Pinpoint the cell where the given text exists, returning its (X, Y) midpoint coordinate. 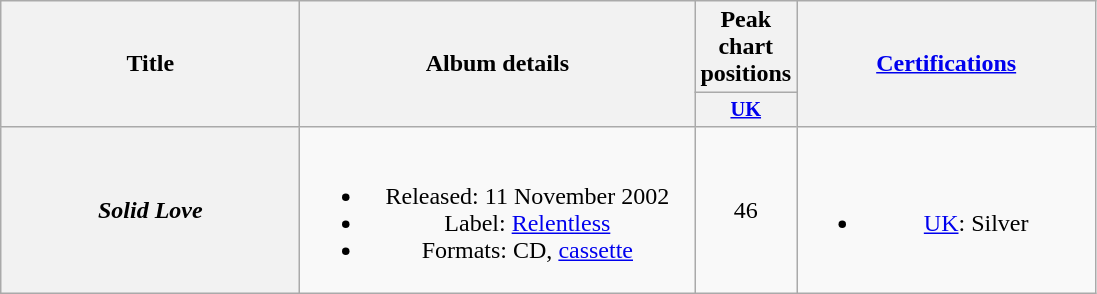
UK: Silver (946, 210)
Album details (498, 64)
UK (746, 110)
46 (746, 210)
Solid Love (150, 210)
Released: 11 November 2002Label: RelentlessFormats: CD, cassette (498, 210)
Title (150, 64)
Peak chart positions (746, 47)
Certifications (946, 64)
